Find where the given text appears and provide that cell's center as (X, Y) coordinate. 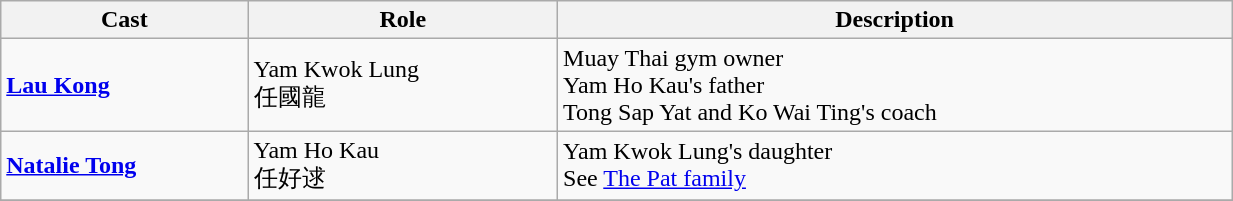
Natalie Tong (124, 166)
Cast (124, 20)
Yam Ho Kau 任好逑 (403, 166)
Lau Kong (124, 85)
Role (403, 20)
Yam Kwok Lung's daughterSee The Pat family (895, 166)
Muay Thai gym ownerYam Ho Kau's fatherTong Sap Yat and Ko Wai Ting's coach (895, 85)
Description (895, 20)
Yam Kwok Lung任國龍 (403, 85)
